Output the (x, y) coordinate of the center of the cell containing the given text.  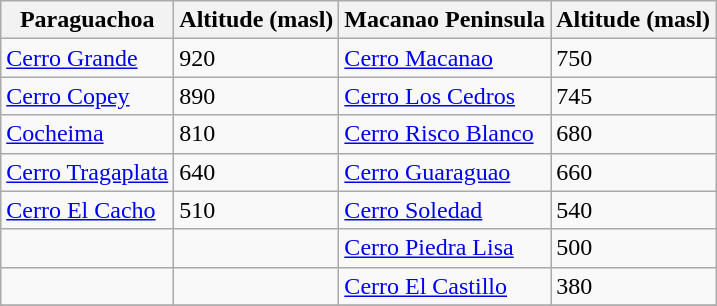
500 (634, 248)
510 (256, 210)
Cocheima (88, 134)
Cerro Grande (88, 58)
745 (634, 96)
Cerro Risco Blanco (445, 134)
Cerro Piedra Lisa (445, 248)
540 (634, 210)
890 (256, 96)
680 (634, 134)
810 (256, 134)
920 (256, 58)
Cerro Copey (88, 96)
640 (256, 172)
Paraguachoa (88, 20)
750 (634, 58)
Cerro El Cacho (88, 210)
Cerro Soledad (445, 210)
Macanao Peninsula (445, 20)
380 (634, 286)
Cerro Macanao (445, 58)
Cerro Guaraguao (445, 172)
Cerro Los Cedros (445, 96)
Cerro Tragaplata (88, 172)
Cerro El Castillo (445, 286)
660 (634, 172)
